Output the (x, y) coordinate of the center of the cell containing the given text.  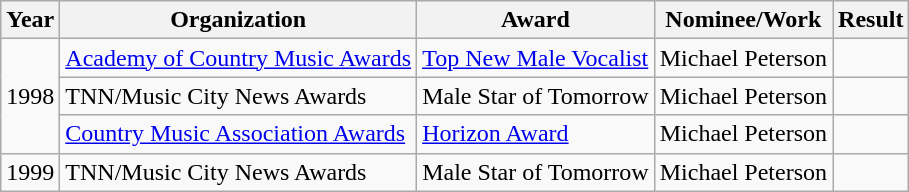
1998 (30, 96)
Horizon Award (536, 134)
Year (30, 20)
Result (871, 20)
Country Music Association Awards (238, 134)
Organization (238, 20)
Academy of Country Music Awards (238, 58)
Top New Male Vocalist (536, 58)
1999 (30, 172)
Award (536, 20)
Nominee/Work (743, 20)
